Return [x, y] of the center of cell containing provided text 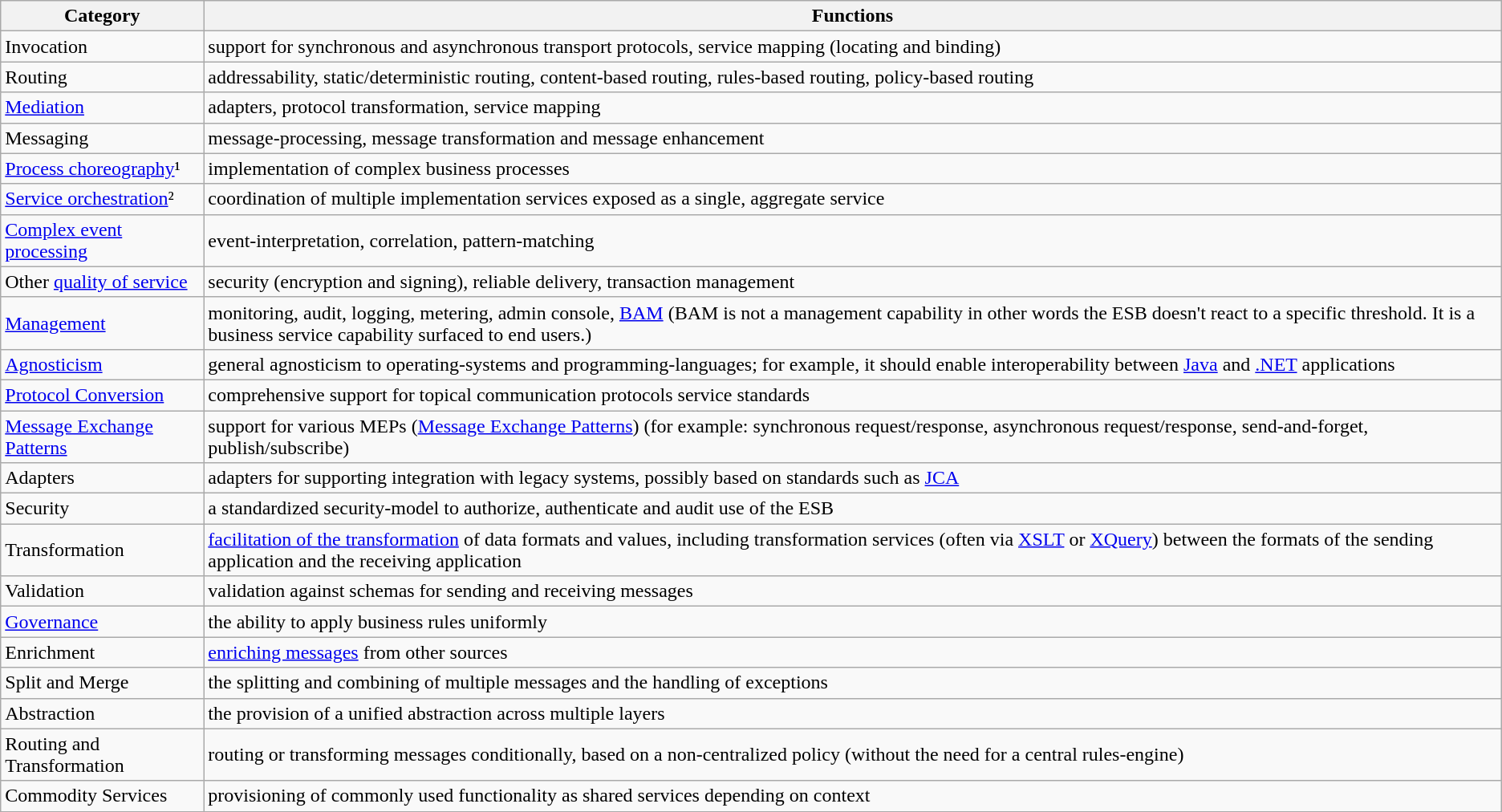
Management [103, 323]
enriching messages from other sources [852, 652]
adapters for supporting integration with legacy systems, possibly based on standards such as JCA [852, 478]
implementation of complex business processes [852, 168]
Other quality of service [103, 282]
Service orchestration² [103, 199]
coordination of multiple implementation services exposed as a single, aggregate service [852, 199]
security (encryption and signing), reliable delivery, transaction management [852, 282]
Message Exchange Patterns [103, 436]
Adapters [103, 478]
Split and Merge [103, 683]
Routing and Transformation [103, 754]
Abstraction [103, 713]
Category [103, 16]
Transformation [103, 550]
the splitting and combining of multiple messages and the handling of exceptions [852, 683]
adapters, protocol transformation, service mapping [852, 108]
message-processing, message transformation and message enhancement [852, 138]
routing or transforming messages conditionally, based on a non-centralized policy (without the need for a central rules-engine) [852, 754]
validation against schemas for sending and receiving messages [852, 591]
Security [103, 509]
Complex event processing [103, 241]
event-interpretation, correlation, pattern-matching [852, 241]
Protocol Conversion [103, 395]
Governance [103, 622]
Routing [103, 77]
Enrichment [103, 652]
Invocation [103, 47]
comprehensive support for topical communication protocols service standards [852, 395]
Commodity Services [103, 796]
provisioning of commonly used functionality as shared services depending on context [852, 796]
Functions [852, 16]
Process choreography¹ [103, 168]
general agnosticism to operating-systems and programming-languages; for example, it should enable interoperability between Java and .NET applications [852, 364]
a standardized security-model to authorize, authenticate and audit use of the ESB [852, 509]
Messaging [103, 138]
the ability to apply business rules uniformly [852, 622]
Agnosticism [103, 364]
the provision of a unified abstraction across multiple layers [852, 713]
support for synchronous and asynchronous transport protocols, service mapping (locating and binding) [852, 47]
addressability, static/deterministic routing, content-based routing, rules-based routing, policy-based routing [852, 77]
Validation [103, 591]
Mediation [103, 108]
